Capture the cell that displays the provided text and extract its [x, y] central coordinate. 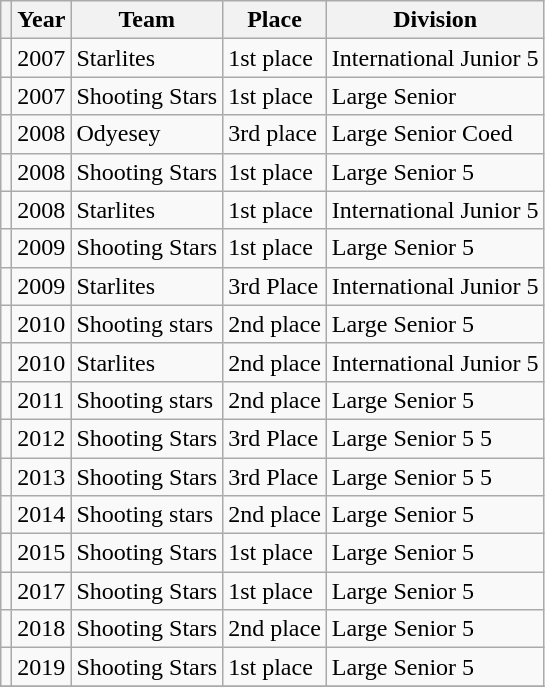
Year [42, 20]
2012 [42, 438]
2019 [42, 667]
Large Senior [435, 96]
Place [275, 20]
Large Senior Coed [435, 134]
Odyesey [147, 134]
2018 [42, 629]
2015 [42, 553]
3rd place [275, 134]
Division [435, 20]
2011 [42, 400]
2017 [42, 591]
2013 [42, 477]
Team [147, 20]
2014 [42, 515]
